Locate the cell with the specified text and output its [X, Y] center coordinate. 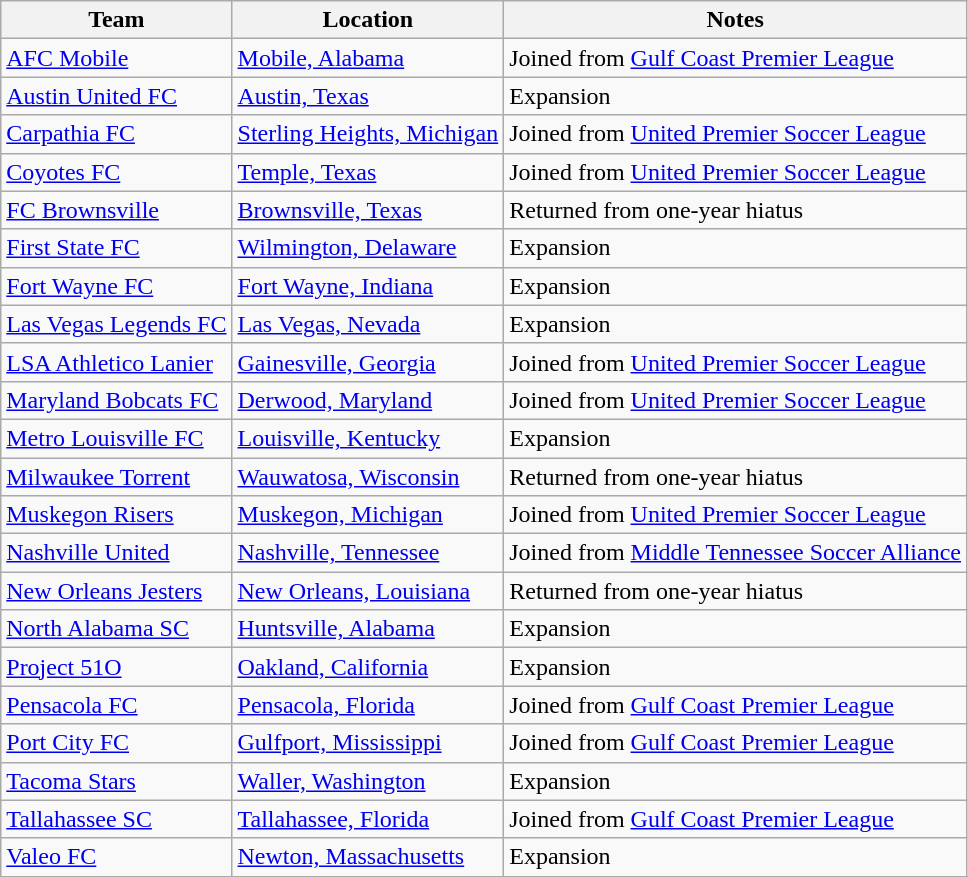
Gainesville, Georgia [368, 362]
Wauwatosa, Wisconsin [368, 477]
Notes [736, 20]
Huntsville, Alabama [368, 629]
Nashville, Tennessee [368, 553]
Fort Wayne FC [116, 286]
Brownsville, Texas [368, 210]
Project 51O [116, 667]
Maryland Bobcats FC [116, 400]
Gulfport, Mississippi [368, 743]
Carpathia FC [116, 134]
Las Vegas, Nevada [368, 324]
Tallahassee SC [116, 819]
Coyotes FC [116, 172]
Sterling Heights, Michigan [368, 134]
Austin, Texas [368, 96]
Team [116, 20]
Joined from Middle Tennessee Soccer Alliance [736, 553]
First State FC [116, 248]
Derwood, Maryland [368, 400]
FC Brownsville [116, 210]
LSA Athletico Lanier [116, 362]
Pensacola FC [116, 705]
Austin United FC [116, 96]
Tallahassee, Florida [368, 819]
Port City FC [116, 743]
Newton, Massachusetts [368, 857]
Muskegon, Michigan [368, 515]
Mobile, Alabama [368, 58]
Location [368, 20]
AFC Mobile [116, 58]
Muskegon Risers [116, 515]
New Orleans Jesters [116, 591]
Tacoma Stars [116, 781]
Pensacola, Florida [368, 705]
Fort Wayne, Indiana [368, 286]
Milwaukee Torrent [116, 477]
Metro Louisville FC [116, 438]
Louisville, Kentucky [368, 438]
Waller, Washington [368, 781]
New Orleans, Louisiana [368, 591]
North Alabama SC [116, 629]
Oakland, California [368, 667]
Las Vegas Legends FC [116, 324]
Wilmington, Delaware [368, 248]
Temple, Texas [368, 172]
Valeo FC [116, 857]
Nashville United [116, 553]
